Search for the cell housing the specified text and yield its [X, Y] center coordinate. 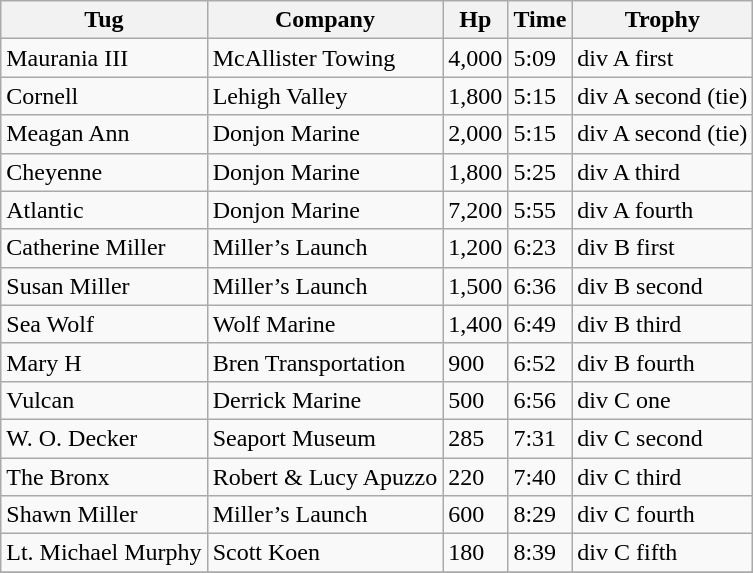
div C one [662, 400]
Robert & Lucy Apuzzo [325, 477]
div B third [662, 324]
Bren Transportation [325, 362]
Derrick Marine [325, 400]
900 [476, 362]
180 [476, 553]
1,500 [476, 286]
div C fifth [662, 553]
Mary H [104, 362]
div C third [662, 477]
220 [476, 477]
7:40 [540, 477]
McAllister Towing [325, 58]
Scott Koen [325, 553]
Tug [104, 20]
6:49 [540, 324]
Seaport Museum [325, 438]
285 [476, 438]
Wolf Marine [325, 324]
6:52 [540, 362]
The Bronx [104, 477]
6:23 [540, 248]
Meagan Ann [104, 134]
Susan Miller [104, 286]
1,200 [476, 248]
Hp [476, 20]
div C second [662, 438]
Time [540, 20]
8:29 [540, 515]
Maurania III [104, 58]
Sea Wolf [104, 324]
div A first [662, 58]
Shawn Miller [104, 515]
7,200 [476, 210]
6:36 [540, 286]
div C fourth [662, 515]
div B second [662, 286]
Cheyenne [104, 172]
Cornell [104, 96]
Vulcan [104, 400]
div B first [662, 248]
6:56 [540, 400]
div B fourth [662, 362]
Lehigh Valley [325, 96]
5:09 [540, 58]
500 [476, 400]
5:55 [540, 210]
div A third [662, 172]
4,000 [476, 58]
Lt. Michael Murphy [104, 553]
8:39 [540, 553]
5:25 [540, 172]
Company [325, 20]
Atlantic [104, 210]
div A fourth [662, 210]
600 [476, 515]
1,400 [476, 324]
Catherine Miller [104, 248]
7:31 [540, 438]
2,000 [476, 134]
W. O. Decker [104, 438]
Trophy [662, 20]
